Return (x, y) of the center of cell containing provided text 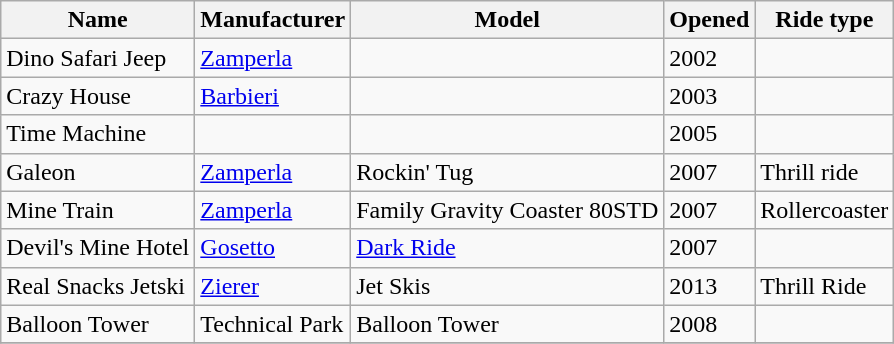
Name (98, 20)
Rollercoaster (824, 210)
Ride type (824, 20)
Dark Ride (508, 248)
Crazy House (98, 96)
Manufacturer (273, 20)
Thrill ride (824, 172)
Technical Park (273, 324)
Galeon (98, 172)
Family Gravity Coaster 80STD (508, 210)
Dino Safari Jeep (98, 58)
Jet Skis (508, 286)
2003 (710, 96)
Zierer (273, 286)
2002 (710, 58)
Opened (710, 20)
Devil's Mine Hotel (98, 248)
Gosetto (273, 248)
Mine Train (98, 210)
Barbieri (273, 96)
Thrill Ride (824, 286)
Model (508, 20)
2005 (710, 134)
Time Machine (98, 134)
Rockin' Tug (508, 172)
2013 (710, 286)
2008 (710, 324)
Real Snacks Jetski (98, 286)
